Capture the cell that displays the provided text and extract its [x, y] central coordinate. 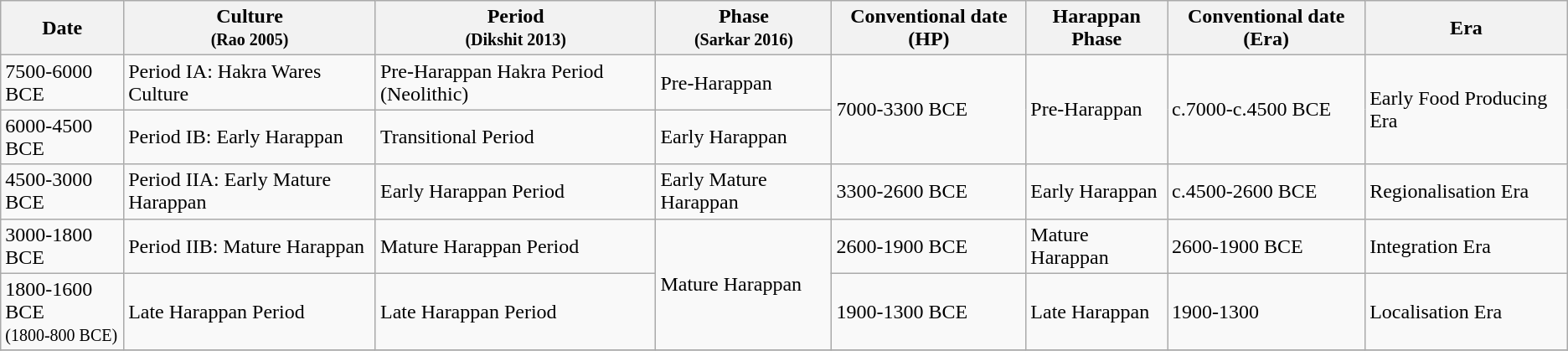
Culture(Rao 2005) [250, 28]
Early Harappan Period [515, 191]
Conventional date (HP) [929, 28]
3300-2600 BCE [929, 191]
Period IA: Hakra Wares Culture [250, 82]
Period IB: Early Harappan [250, 137]
Phase(Sarkar 2016) [744, 28]
Integration Era [1467, 246]
Late Harappan [1097, 312]
Early Mature Harappan [744, 191]
Regionalisation Era [1467, 191]
4500-3000 BCE [62, 191]
1800-1600 BCE(1800-800 BCE) [62, 312]
Localisation Era [1467, 312]
Period(Dikshit 2013) [515, 28]
Period IIB: Mature Harappan [250, 246]
1900-1300 BCE [929, 312]
c.7000-c.4500 BCE [1266, 110]
1900-1300 [1266, 312]
Mature Harappan Period [515, 246]
Pre-Harappan Hakra Period (Neolithic) [515, 82]
Date [62, 28]
Conventional date (Era) [1266, 28]
7000-3300 BCE [929, 110]
Harappan Phase [1097, 28]
Transitional Period [515, 137]
Period IIA: Early Mature Harappan [250, 191]
7500-6000 BCE [62, 82]
Era [1467, 28]
Early Food Producing Era [1467, 110]
3000-1800 BCE [62, 246]
c.4500-2600 BCE [1266, 191]
6000-4500 BCE [62, 137]
